Return the (X, Y) coordinate for the center point of the cell that contains the specified text.  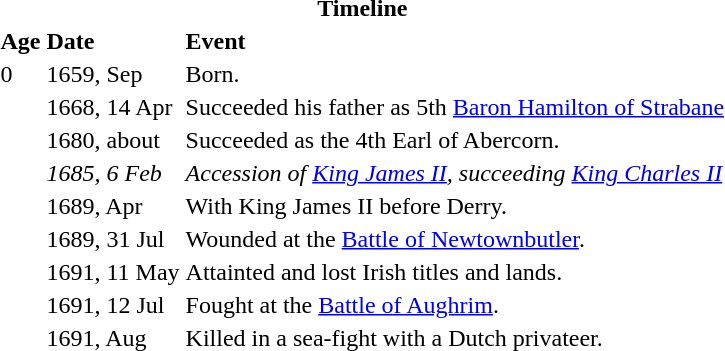
1659, Sep (113, 74)
1685, 6 Feb (113, 173)
1691, 12 Jul (113, 305)
1691, 11 May (113, 272)
1680, about (113, 140)
1689, Apr (113, 206)
1689, 31 Jul (113, 239)
Date (113, 41)
1668, 14 Apr (113, 107)
